Locate the cell with the specified text and output its [x, y] center coordinate. 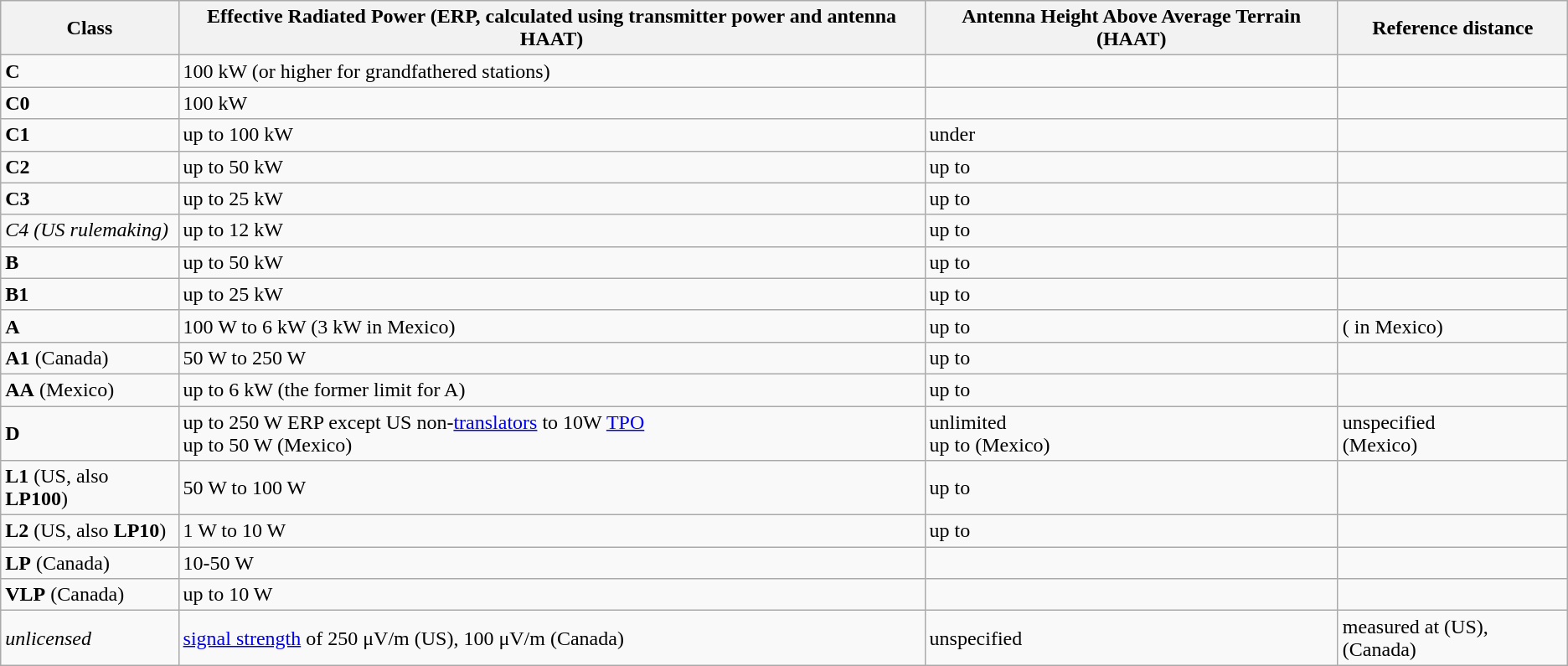
unspecified (Mexico) [1452, 432]
1 W to 10 W [551, 531]
50 W to 100 W [551, 488]
C4 (US rulemaking) [90, 230]
L1 (US, also LP100) [90, 488]
A [90, 326]
A1 (Canada) [90, 358]
signal strength of 250 μV/m (US), 100 μV/m (Canada) [551, 638]
measured at (US), (Canada) [1452, 638]
100 kW (or higher for grandfathered stations) [551, 71]
B1 [90, 294]
up to 10 W [551, 595]
VLP (Canada) [90, 595]
100 kW [551, 103]
unlicensed [90, 638]
C3 [90, 199]
AA (Mexico) [90, 390]
up to 250 W ERP except US non-translators to 10W TPOup to 50 W (Mexico) [551, 432]
C0 [90, 103]
unspecified [1131, 638]
C1 [90, 135]
10-50 W [551, 563]
up to 6 kW (the former limit for A) [551, 390]
up to 100 kW [551, 135]
unlimitedup to (Mexico) [1131, 432]
B [90, 262]
under [1131, 135]
Effective Radiated Power (ERP, calculated using transmitter power and antenna HAAT) [551, 28]
( in Mexico) [1452, 326]
Class [90, 28]
C2 [90, 167]
Antenna Height Above Average Terrain (HAAT) [1131, 28]
50 W to 250 W [551, 358]
L2 (US, also LP10) [90, 531]
C [90, 71]
up to 12 kW [551, 230]
D [90, 432]
100 W to 6 kW (3 kW in Mexico) [551, 326]
LP (Canada) [90, 563]
Reference distance [1452, 28]
